From the cell containing the given text, extract its center point as (X, Y) coordinate. 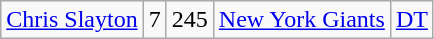
New York Giants (302, 20)
7 (154, 20)
245 (190, 20)
Chris Slayton (72, 20)
DT (412, 20)
